Extract the [x, y] coordinate from the center of the cell holding the provided text.  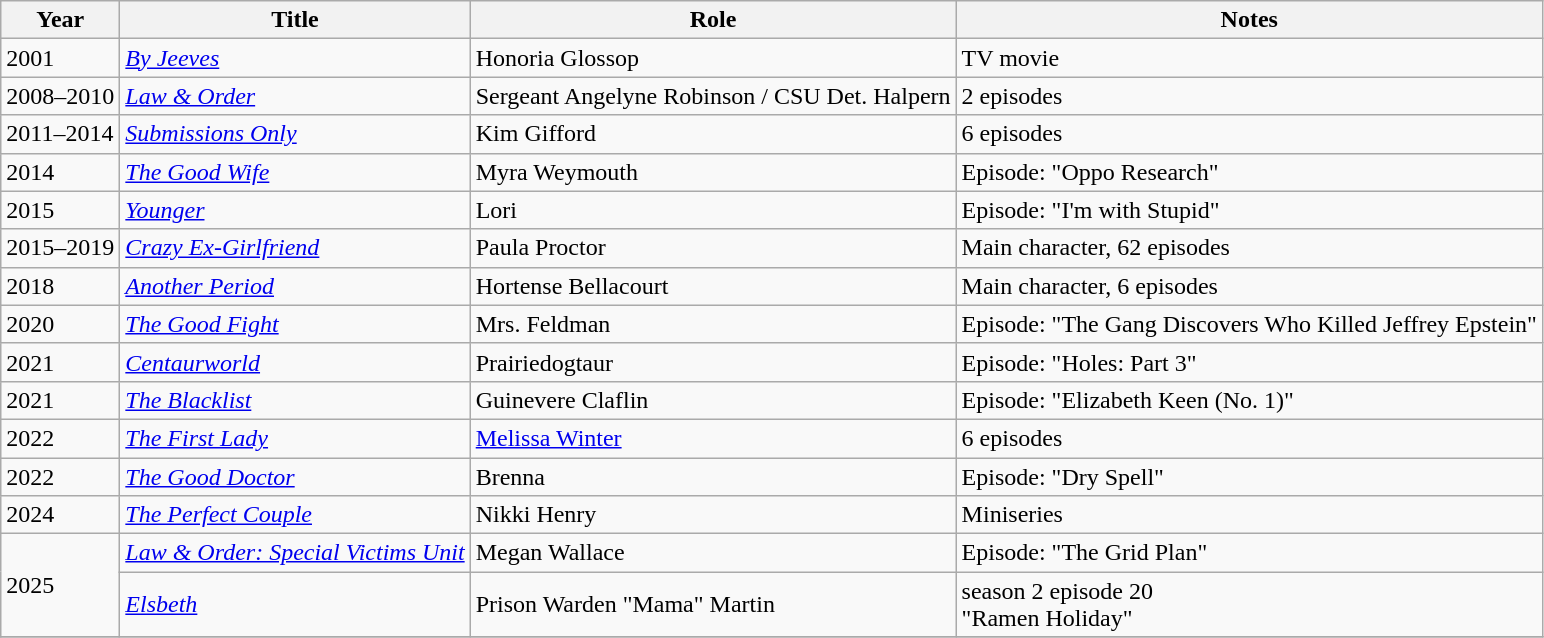
The Good Doctor [295, 477]
Lori [713, 210]
Prairiedogtaur [713, 362]
The Good Wife [295, 172]
Miniseries [1249, 515]
The First Lady [295, 438]
Mrs. Feldman [713, 324]
2020 [60, 324]
2015 [60, 210]
Paula Proctor [713, 248]
Hortense Bellacourt [713, 286]
Episode: "Holes: Part 3" [1249, 362]
Elsbeth [295, 604]
Law & Order: Special Victims Unit [295, 553]
Episode: "The Gang Discovers Who Killed Jeffrey Epstein" [1249, 324]
TV movie [1249, 58]
The Perfect Couple [295, 515]
Law & Order [295, 96]
Episode: "Dry Spell" [1249, 477]
Guinevere Claflin [713, 400]
The Good Fight [295, 324]
Notes [1249, 20]
Crazy Ex-Girlfriend [295, 248]
Main character, 6 episodes [1249, 286]
Kim Gifford [713, 134]
By Jeeves [295, 58]
Main character, 62 episodes [1249, 248]
2025 [60, 586]
2015–2019 [60, 248]
Episode: "I'm with Stupid" [1249, 210]
2011–2014 [60, 134]
2001 [60, 58]
Brenna [713, 477]
Role [713, 20]
Melissa Winter [713, 438]
Centaurworld [295, 362]
2014 [60, 172]
Myra Weymouth [713, 172]
Younger [295, 210]
2018 [60, 286]
2008–2010 [60, 96]
season 2 episode 20"Ramen Holiday" [1249, 604]
2 episodes [1249, 96]
Sergeant Angelyne Robinson / CSU Det. Halpern [713, 96]
Submissions Only [295, 134]
Prison Warden "Mama" Martin [713, 604]
Episode: "Elizabeth Keen (No. 1)" [1249, 400]
Episode: "The Grid Plan" [1249, 553]
2024 [60, 515]
Honoria Glossop [713, 58]
Year [60, 20]
Another Period [295, 286]
The Blacklist [295, 400]
Megan Wallace [713, 553]
Episode: "Oppo Research" [1249, 172]
Title [295, 20]
Nikki Henry [713, 515]
